Extract the [X, Y] coordinate from the center of the cell holding the provided text.  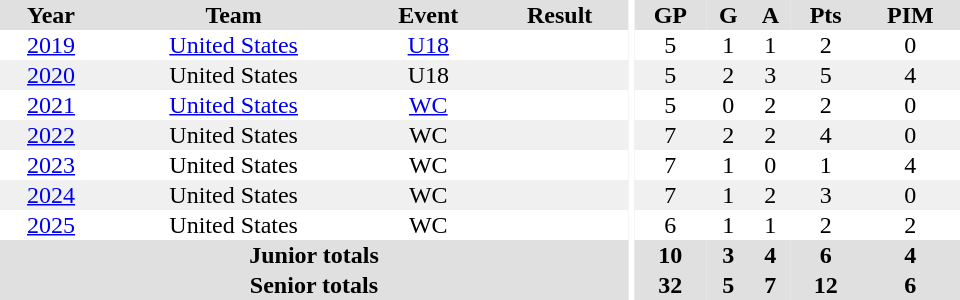
G [728, 15]
2020 [51, 75]
Result [560, 15]
2021 [51, 105]
10 [670, 255]
2019 [51, 45]
12 [826, 285]
PIM [910, 15]
2025 [51, 225]
2024 [51, 195]
Pts [826, 15]
Team [234, 15]
GP [670, 15]
2022 [51, 135]
32 [670, 285]
A [770, 15]
Senior totals [314, 285]
Year [51, 15]
Event [428, 15]
Junior totals [314, 255]
2023 [51, 165]
